Locate the cell with the specified text and output its [x, y] center coordinate. 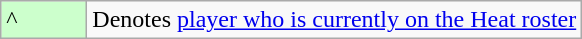
Denotes player who is currently on the Heat roster [334, 20]
^ [44, 20]
